For the text-containing cell, return its midpoint in (X, Y) coordinate format. 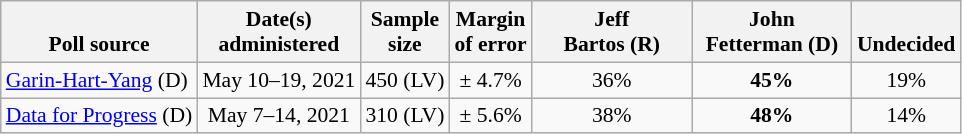
Data for Progress (D) (100, 116)
450 (LV) (404, 80)
45% (772, 80)
May 7–14, 2021 (278, 116)
Marginof error (490, 32)
38% (612, 116)
± 5.6% (490, 116)
Undecided (906, 32)
Garin-Hart-Yang (D) (100, 80)
14% (906, 116)
19% (906, 80)
JeffBartos (R) (612, 32)
Poll source (100, 32)
JohnFetterman (D) (772, 32)
48% (772, 116)
310 (LV) (404, 116)
May 10–19, 2021 (278, 80)
Date(s)administered (278, 32)
36% (612, 80)
± 4.7% (490, 80)
Samplesize (404, 32)
